Identify which cell holds the provided text, then report its (X, Y) central coordinate. 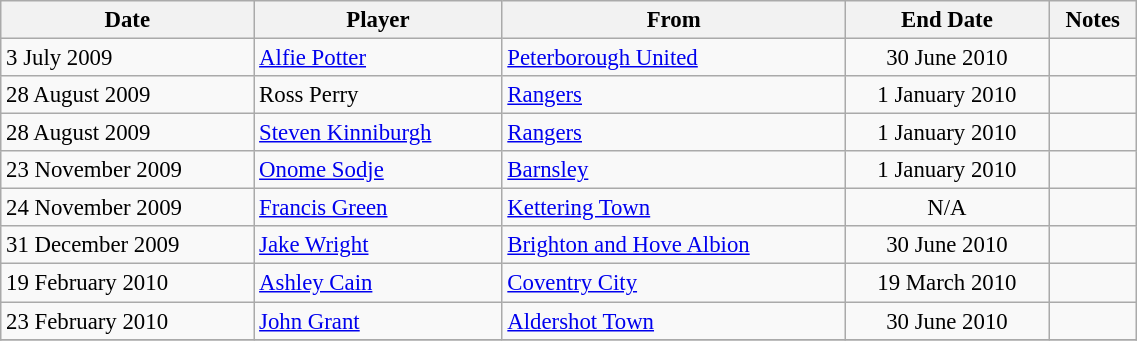
3 July 2009 (128, 58)
23 November 2009 (128, 170)
31 December 2009 (128, 245)
23 February 2010 (128, 321)
From (674, 20)
Barnsley (674, 170)
19 February 2010 (128, 283)
Alfie Potter (378, 58)
Onome Sodje (378, 170)
Player (378, 20)
N/A (946, 208)
Peterborough United (674, 58)
Brighton and Hove Albion (674, 245)
Notes (1093, 20)
Francis Green (378, 208)
Aldershot Town (674, 321)
Steven Kinniburgh (378, 133)
Jake Wright (378, 245)
End Date (946, 20)
Coventry City (674, 283)
19 March 2010 (946, 283)
Ross Perry (378, 95)
24 November 2009 (128, 208)
Date (128, 20)
Ashley Cain (378, 283)
Kettering Town (674, 208)
John Grant (378, 321)
